For the text-containing cell, return its midpoint in [X, Y] coordinate format. 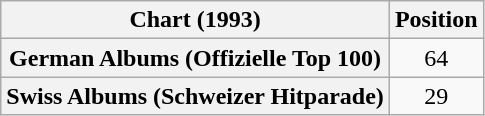
German Albums (Offizielle Top 100) [196, 58]
64 [436, 58]
Swiss Albums (Schweizer Hitparade) [196, 96]
29 [436, 96]
Chart (1993) [196, 20]
Position [436, 20]
